Scan for the cell matching the given text and deliver its (x, y) coordinate at center. 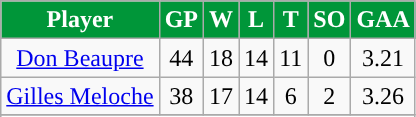
3.26 (383, 96)
38 (181, 96)
L (256, 20)
GP (181, 20)
W (222, 20)
Gilles Meloche (80, 96)
0 (330, 58)
T (291, 20)
Player (80, 20)
SO (330, 20)
11 (291, 58)
18 (222, 58)
3.21 (383, 58)
44 (181, 58)
6 (291, 96)
17 (222, 96)
Don Beaupre (80, 58)
2 (330, 96)
GAA (383, 20)
